Pinpoint the cell where the given text exists, returning its [x, y] midpoint coordinate. 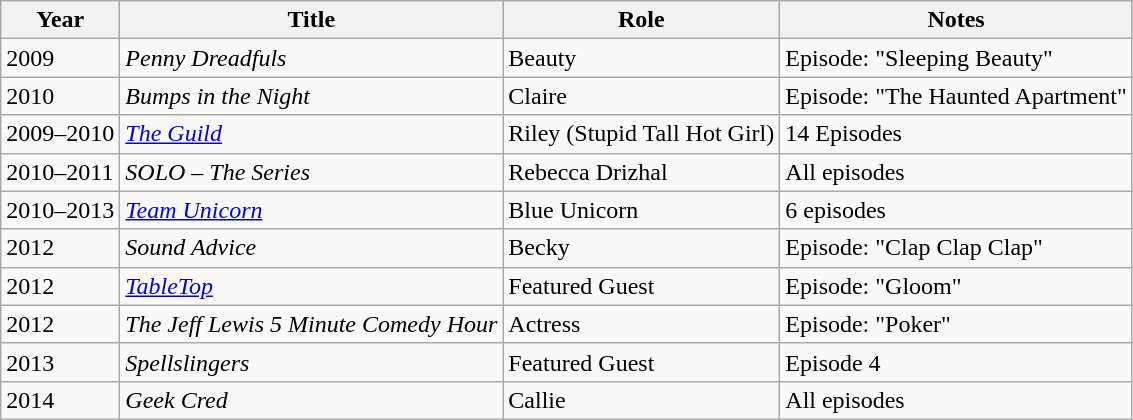
Episode: "The Haunted Apartment" [956, 96]
Rebecca Drizhal [642, 172]
Claire [642, 96]
Episode: "Gloom" [956, 286]
Sound Advice [312, 248]
Notes [956, 20]
2010–2013 [60, 210]
2010 [60, 96]
Episode: "Poker" [956, 324]
Bumps in the Night [312, 96]
The Guild [312, 134]
The Jeff Lewis 5 Minute Comedy Hour [312, 324]
Callie [642, 400]
14 Episodes [956, 134]
Spellslingers [312, 362]
6 episodes [956, 210]
2013 [60, 362]
2010–2011 [60, 172]
2014 [60, 400]
Geek Cred [312, 400]
Role [642, 20]
Actress [642, 324]
Episode: "Sleeping Beauty" [956, 58]
Riley (Stupid Tall Hot Girl) [642, 134]
Penny Dreadfuls [312, 58]
2009–2010 [60, 134]
Episode: "Clap Clap Clap" [956, 248]
Becky [642, 248]
Title [312, 20]
Blue Unicorn [642, 210]
2009 [60, 58]
Year [60, 20]
Beauty [642, 58]
Team Unicorn [312, 210]
TableTop [312, 286]
Episode 4 [956, 362]
SOLO – The Series [312, 172]
